Detect which cell encompasses the target text, then output its (x, y) center coordinate. 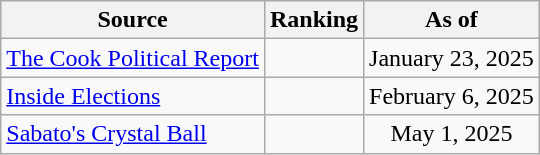
The Cook Political Report (133, 58)
Source (133, 20)
Inside Elections (133, 96)
January 23, 2025 (452, 58)
May 1, 2025 (452, 134)
As of (452, 20)
Ranking (314, 20)
Sabato's Crystal Ball (133, 134)
February 6, 2025 (452, 96)
